Find where the given text appears and provide that cell's center as [X, Y] coordinate. 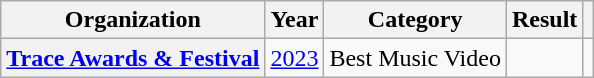
Organization [133, 20]
2023 [294, 58]
Best Music Video [416, 58]
Category [416, 20]
Result [544, 20]
Year [294, 20]
Trace Awards & Festival [133, 58]
